Detect which cell encompasses the target text, then output its (X, Y) center coordinate. 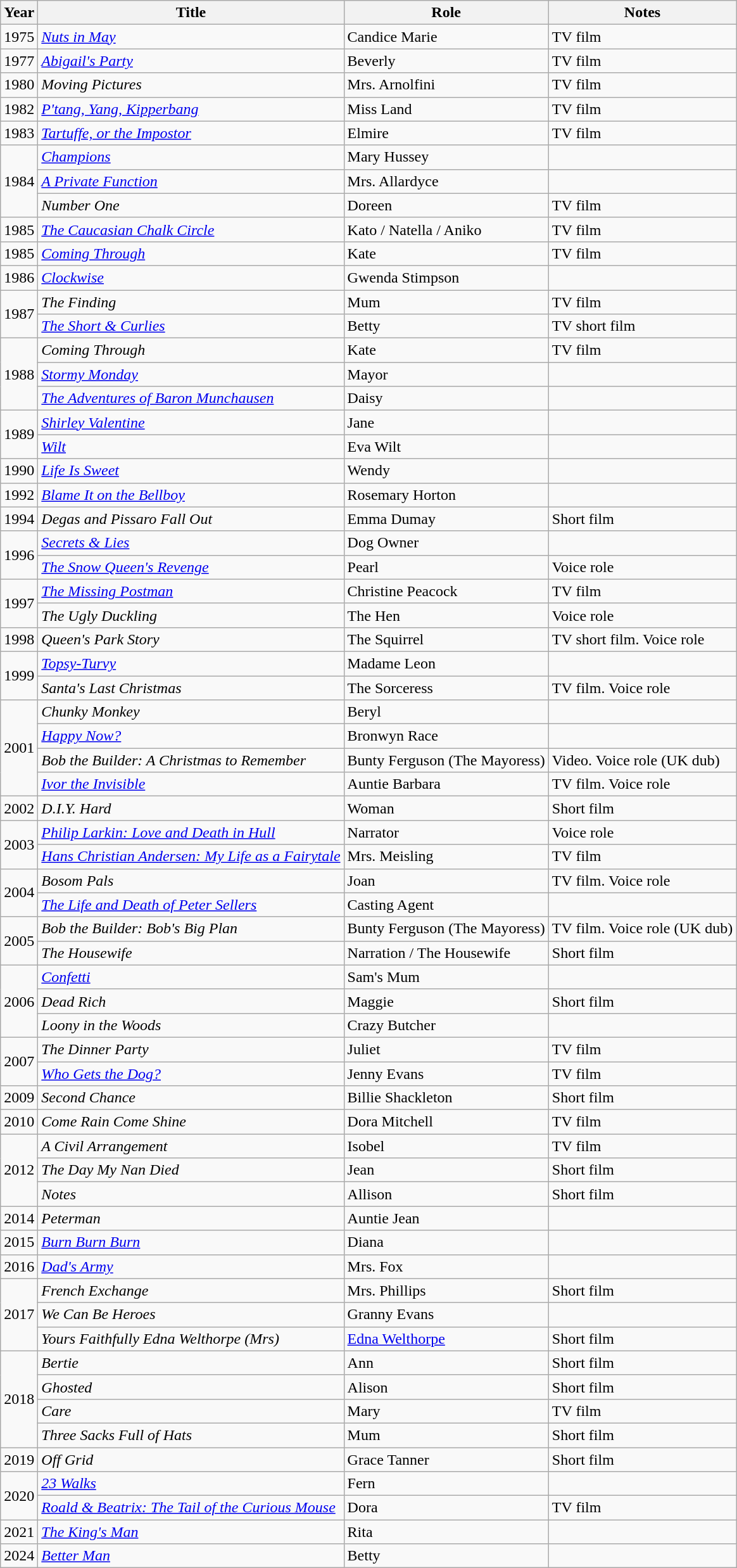
Allison (446, 1194)
Video. Voice role (UK dub) (642, 760)
2015 (19, 1242)
Gwenda Stimpson (446, 277)
Philip Larkin: Love and Death in Hull (191, 832)
Eva Wilt (446, 447)
1997 (19, 603)
2004 (19, 893)
Queen's Park Story (191, 639)
The Snow Queen's Revenge (191, 567)
D.I.Y. Hard (191, 808)
Mrs. Meisling (446, 857)
Isobel (446, 1146)
2002 (19, 808)
Bob the Builder: A Christmas to Remember (191, 760)
1996 (19, 555)
Bob the Builder: Bob's Big Plan (191, 929)
Abigail's Party (191, 61)
1982 (19, 109)
Miss Land (446, 109)
Juliet (446, 1049)
Billie Shackleton (446, 1098)
Beryl (446, 712)
Loony in the Woods (191, 1025)
2018 (19, 1399)
2005 (19, 941)
1983 (19, 133)
Three Sacks Full of Hats (191, 1435)
Doreen (446, 205)
Dad's Army (191, 1266)
Peterman (191, 1218)
Confetti (191, 977)
Second Chance (191, 1098)
1998 (19, 639)
Diana (446, 1242)
Alison (446, 1387)
2003 (19, 845)
1988 (19, 374)
Mayor (446, 374)
The Sorceress (446, 687)
The Dinner Party (191, 1049)
Wendy (446, 471)
Candice Marie (446, 37)
Auntie Jean (446, 1218)
Degas and Pissaro Fall Out (191, 519)
Joan (446, 881)
Bronwyn Race (446, 736)
Come Rain Come Shine (191, 1122)
The Hen (446, 615)
Dog Owner (446, 543)
1992 (19, 495)
Care (191, 1411)
Emma Dumay (446, 519)
2020 (19, 1496)
Blame It on the Bellboy (191, 495)
Better Man (191, 1556)
The Ugly Duckling (191, 615)
Pearl (446, 567)
1980 (19, 85)
Narration / The Housewife (446, 953)
Grace Tanner (446, 1459)
The Squirrel (446, 639)
P'tang, Yang, Kipperbang (191, 109)
A Private Function (191, 181)
Tartuffe, or the Impostor (191, 133)
2017 (19, 1315)
Nuts in May (191, 37)
23 Walks (191, 1484)
Ann (446, 1363)
2019 (19, 1459)
Beverly (446, 61)
1977 (19, 61)
Who Gets the Dog? (191, 1074)
Dora (446, 1508)
Crazy Butcher (446, 1025)
Rita (446, 1532)
Happy Now? (191, 736)
Shirley Valentine (191, 423)
Mrs. Phillips (446, 1291)
The Housewife (191, 953)
The Missing Postman (191, 591)
Mrs. Fox (446, 1266)
Rosemary Horton (446, 495)
Edna Welthorpe (446, 1339)
Yours Faithfully Edna Welthorpe (Mrs) (191, 1339)
1987 (19, 314)
Topsy-Turvy (191, 663)
2009 (19, 1098)
Number One (191, 205)
2016 (19, 1266)
1986 (19, 277)
Jenny Evans (446, 1074)
Wilt (191, 447)
2021 (19, 1532)
1984 (19, 181)
Dead Rich (191, 1001)
2010 (19, 1122)
Fern (446, 1484)
The King's Man (191, 1532)
Maggie (446, 1001)
A Civil Arrangement (191, 1146)
Secrets & Lies (191, 543)
Elmire (446, 133)
The Adventures of Baron Munchausen (191, 398)
Moving Pictures (191, 85)
Bertie (191, 1363)
Santa's Last Christmas (191, 687)
We Can Be Heroes (191, 1315)
2007 (19, 1061)
2014 (19, 1218)
TV short film. Voice role (642, 639)
Jean (446, 1170)
Stormy Monday (191, 374)
Title (191, 13)
Bosom Pals (191, 881)
1994 (19, 519)
TV film. Voice role (UK dub) (642, 929)
Madame Leon (446, 663)
Mary (446, 1411)
2012 (19, 1170)
Year (19, 13)
Auntie Barbara (446, 784)
Kato / Natella / Aniko (446, 229)
TV short film (642, 326)
Mrs. Allardyce (446, 181)
Champions (191, 157)
1990 (19, 471)
Granny Evans (446, 1315)
Ghosted (191, 1387)
The Day My Nan Died (191, 1170)
Dora Mitchell (446, 1122)
Casting Agent (446, 905)
1975 (19, 37)
Hans Christian Andersen: My Life as a Fairytale (191, 857)
Life Is Sweet (191, 471)
French Exchange (191, 1291)
1989 (19, 435)
Sam's Mum (446, 977)
The Finding (191, 302)
Jane (446, 423)
Chunky Monkey (191, 712)
2001 (19, 748)
2006 (19, 1001)
Ivor the Invisible (191, 784)
Clockwise (191, 277)
2024 (19, 1556)
Daisy (446, 398)
Role (446, 13)
Mary Hussey (446, 157)
1999 (19, 675)
The Short & Curlies (191, 326)
The Life and Death of Peter Sellers (191, 905)
Narrator (446, 832)
The Caucasian Chalk Circle (191, 229)
Burn Burn Burn (191, 1242)
Mrs. Arnolfini (446, 85)
Christine Peacock (446, 591)
Woman (446, 808)
Off Grid (191, 1459)
Roald & Beatrix: The Tail of the Curious Mouse (191, 1508)
